For the text-containing cell, return its midpoint in (x, y) coordinate format. 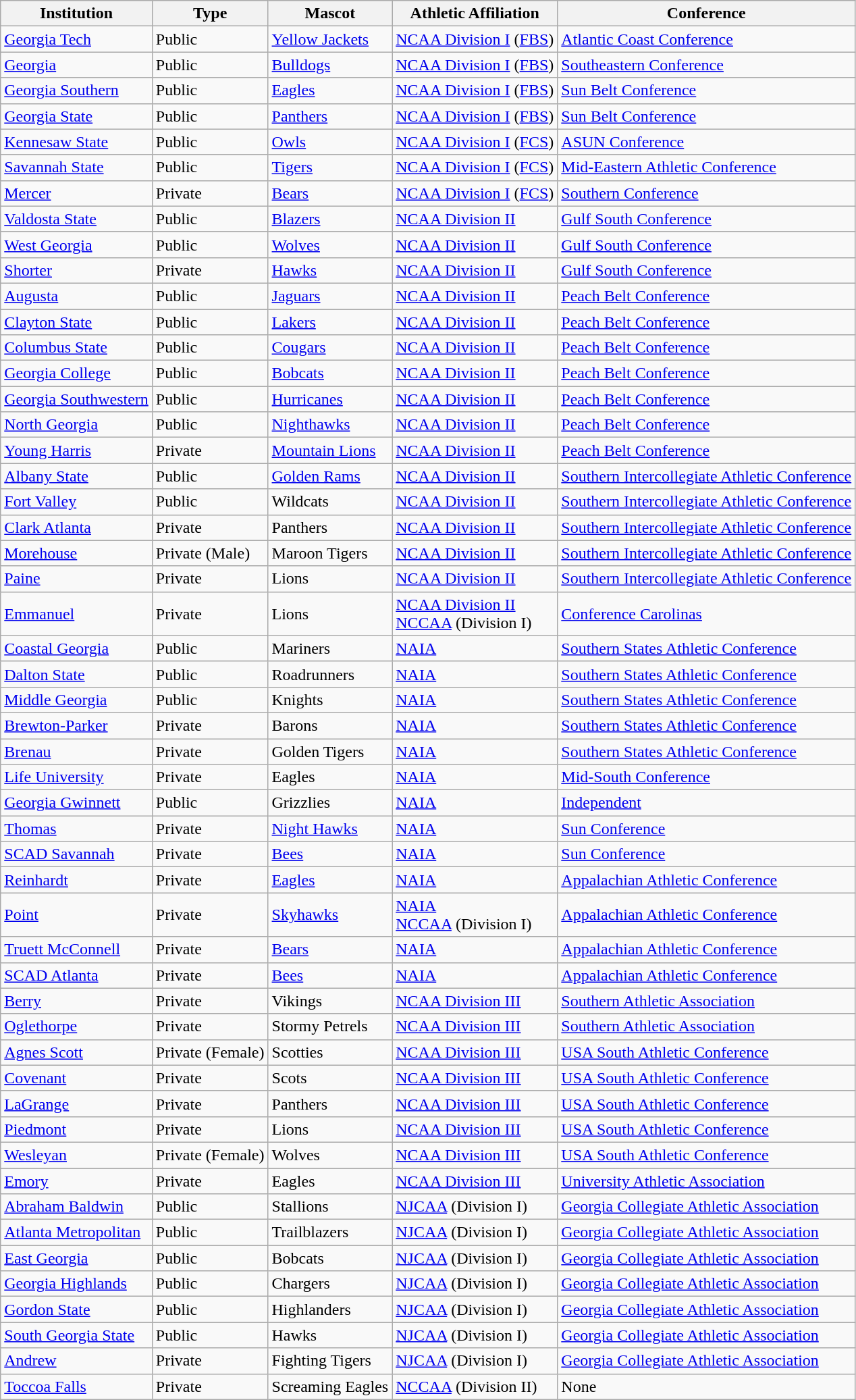
Conference Carolinas (706, 613)
NCCAA (Division II) (475, 1386)
Paine (77, 579)
Valdosta State (77, 219)
Savannah State (77, 167)
Georgia College (77, 373)
Georgia Southwestern (77, 399)
Golden Rams (330, 476)
Georgia State (77, 116)
ASUN Conference (706, 142)
Type (210, 14)
Chargers (330, 1284)
Scotties (330, 1052)
Owls (330, 142)
Life University (77, 777)
Dalton State (77, 674)
Night Hawks (330, 829)
Piedmont (77, 1129)
Blazers (330, 219)
Scots (330, 1078)
Fighting Tigers (330, 1361)
Clark Atlanta (77, 527)
Mascot (330, 14)
Emmanuel (77, 613)
Southern Conference (706, 193)
Georgia (77, 65)
Nighthawks (330, 425)
Georgia Highlands (77, 1284)
Vikings (330, 1001)
Fort Valley (77, 502)
Screaming Eagles (330, 1386)
Stallions (330, 1207)
NAIANCCAA (Division I) (475, 914)
Athletic Affiliation (475, 14)
Augusta (77, 296)
Jaguars (330, 296)
Independent (706, 803)
South Georgia State (77, 1335)
Emory (77, 1181)
Yellow Jackets (330, 39)
Barons (330, 725)
Clayton State (77, 322)
Maroon Tigers (330, 553)
Columbus State (77, 348)
Toccoa Falls (77, 1386)
LaGrange (77, 1104)
Bulldogs (330, 65)
Georgia Tech (77, 39)
Mid-Eastern Athletic Conference (706, 167)
Mariners (330, 648)
Morehouse (77, 553)
Wesleyan (77, 1155)
Berry (77, 1001)
Andrew (77, 1361)
Wildcats (330, 502)
Shorter (77, 270)
Young Harris (77, 450)
Tigers (330, 167)
Trailblazers (330, 1233)
Reinhardt (77, 880)
NCAA Division IINCCAA (Division I) (475, 613)
Lakers (330, 322)
Private (Male) (210, 553)
Cougars (330, 348)
Knights (330, 700)
Thomas (77, 829)
Mid-South Conference (706, 777)
Hurricanes (330, 399)
Truett McConnell (77, 950)
Stormy Petrels (330, 1027)
Atlanta Metropolitan (77, 1233)
Golden Tigers (330, 752)
Skyhawks (330, 914)
North Georgia (77, 425)
Oglethorpe (77, 1027)
SCAD Savannah (77, 854)
None (706, 1386)
Institution (77, 14)
Atlantic Coast Conference (706, 39)
Southeastern Conference (706, 65)
Georgia Southern (77, 90)
Agnes Scott (77, 1052)
Point (77, 914)
Gordon State (77, 1310)
Georgia Gwinnett (77, 803)
Covenant (77, 1078)
Brenau (77, 752)
West Georgia (77, 244)
Abraham Baldwin (77, 1207)
Highlanders (330, 1310)
Albany State (77, 476)
Kennesaw State (77, 142)
Brewton-Parker (77, 725)
University Athletic Association (706, 1181)
East Georgia (77, 1258)
Roadrunners (330, 674)
Coastal Georgia (77, 648)
Middle Georgia (77, 700)
Mountain Lions (330, 450)
Mercer (77, 193)
Conference (706, 14)
Grizzlies (330, 803)
SCAD Atlanta (77, 975)
